Detect which cell encompasses the target text, then output its (X, Y) center coordinate. 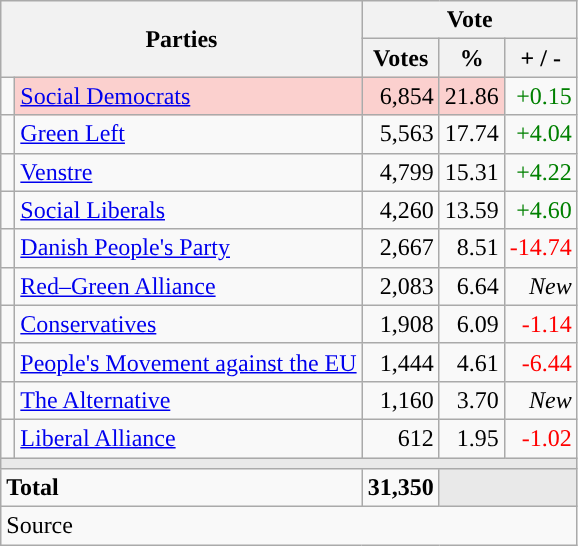
-1.14 (540, 324)
4,799 (400, 172)
-1.02 (540, 438)
4.61 (472, 362)
4,260 (400, 210)
6.09 (472, 324)
% (472, 58)
612 (400, 438)
Total (182, 488)
31,350 (400, 488)
Conservatives (188, 324)
Social Liberals (188, 210)
13.59 (472, 210)
+4.60 (540, 210)
Liberal Alliance (188, 438)
1,908 (400, 324)
Venstre (188, 172)
3.70 (472, 400)
21.86 (472, 96)
Vote (470, 20)
Green Left (188, 134)
+ / - (540, 58)
Social Democrats (188, 96)
15.31 (472, 172)
6,854 (400, 96)
6.64 (472, 286)
Parties (182, 39)
2,667 (400, 248)
Red–Green Alliance (188, 286)
1.95 (472, 438)
+4.04 (540, 134)
Votes (400, 58)
-6.44 (540, 362)
2,083 (400, 286)
8.51 (472, 248)
Danish People's Party (188, 248)
5,563 (400, 134)
+4.22 (540, 172)
1,160 (400, 400)
People's Movement against the EU (188, 362)
The Alternative (188, 400)
-14.74 (540, 248)
Source (290, 526)
+0.15 (540, 96)
17.74 (472, 134)
1,444 (400, 362)
